Determine the (X, Y) coordinate at the center of the cell enclosing the given text.  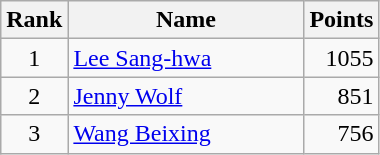
851 (342, 96)
1 (34, 58)
2 (34, 96)
756 (342, 134)
Rank (34, 20)
Wang Beixing (186, 134)
Points (342, 20)
1055 (342, 58)
3 (34, 134)
Lee Sang-hwa (186, 58)
Jenny Wolf (186, 96)
Name (186, 20)
